Extract the (X, Y) coordinate from the center of the cell holding the provided text.  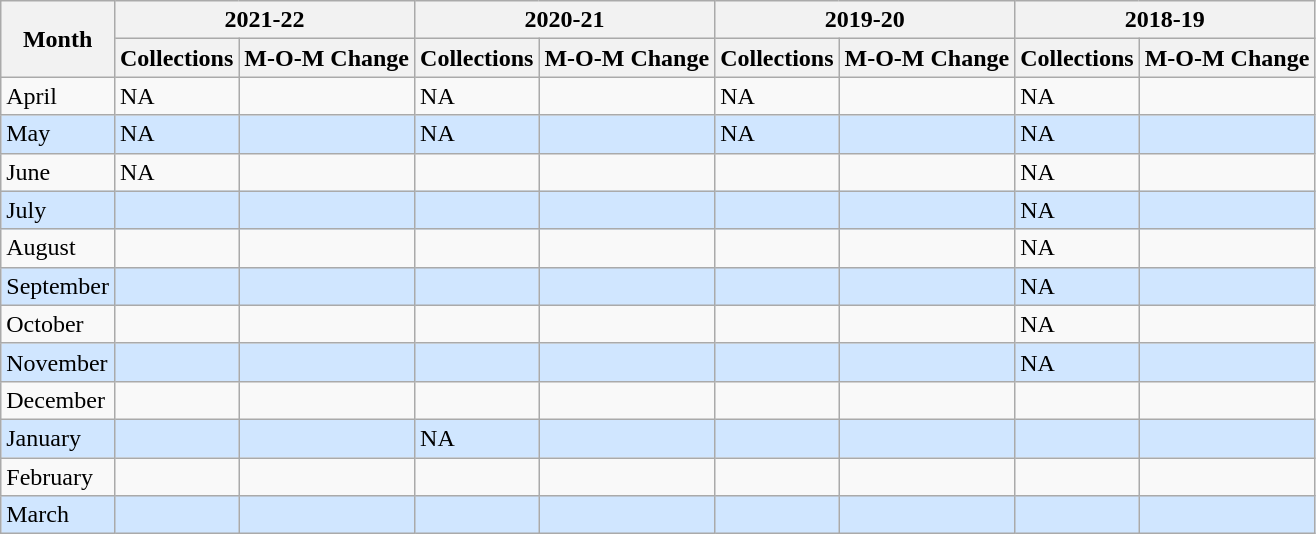
2021-22 (264, 20)
December (58, 400)
April (58, 96)
2019-20 (865, 20)
2020-21 (565, 20)
Month (58, 39)
January (58, 438)
2018-19 (1165, 20)
May (58, 134)
September (58, 286)
November (58, 362)
October (58, 324)
June (58, 172)
July (58, 210)
February (58, 477)
August (58, 248)
March (58, 515)
